Identify which cell holds the provided text, then report its (x, y) central coordinate. 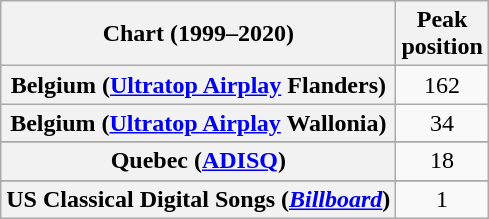
1 (442, 199)
Quebec (ADISQ) (198, 161)
18 (442, 161)
162 (442, 85)
Peakposition (442, 34)
US Classical Digital Songs (Billboard) (198, 199)
Belgium (Ultratop Airplay Flanders) (198, 85)
34 (442, 123)
Belgium (Ultratop Airplay Wallonia) (198, 123)
Chart (1999–2020) (198, 34)
